Find where the given text appears and provide that cell's center as [x, y] coordinate. 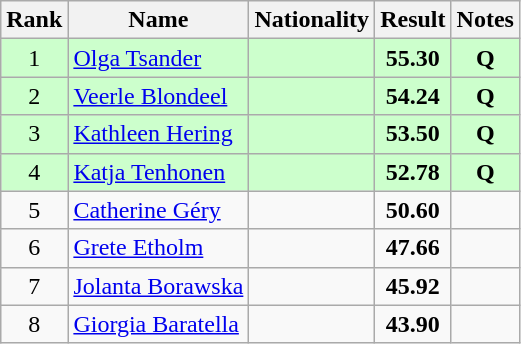
5 [34, 210]
Name [158, 20]
55.30 [413, 58]
Nationality [312, 20]
Result [413, 20]
Olga Tsander [158, 58]
53.50 [413, 134]
43.90 [413, 324]
52.78 [413, 172]
7 [34, 286]
4 [34, 172]
3 [34, 134]
47.66 [413, 248]
Grete Etholm [158, 248]
Kathleen Hering [158, 134]
50.60 [413, 210]
Notes [485, 20]
Rank [34, 20]
54.24 [413, 96]
Jolanta Borawska [158, 286]
2 [34, 96]
Katja Tenhonen [158, 172]
45.92 [413, 286]
Veerle Blondeel [158, 96]
Catherine Géry [158, 210]
1 [34, 58]
6 [34, 248]
8 [34, 324]
Giorgia Baratella [158, 324]
